Extract the [x, y] coordinate from the center of the cell holding the provided text.  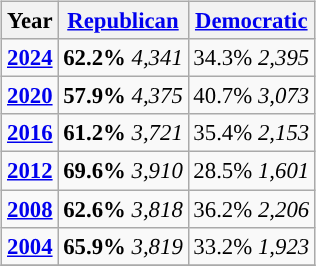
62.6% 3,818 [123, 209]
Republican [123, 21]
2024 [30, 58]
2004 [30, 246]
28.5% 1,601 [251, 171]
Democratic [251, 21]
Year [30, 21]
34.3% 2,395 [251, 58]
2008 [30, 209]
62.2% 4,341 [123, 58]
35.4% 2,153 [251, 133]
2012 [30, 171]
2016 [30, 133]
65.9% 3,819 [123, 246]
2020 [30, 96]
69.6% 3,910 [123, 171]
57.9% 4,375 [123, 96]
40.7% 3,073 [251, 96]
61.2% 3,721 [123, 133]
33.2% 1,923 [251, 246]
36.2% 2,206 [251, 209]
